Capture the cell that displays the provided text and extract its (x, y) central coordinate. 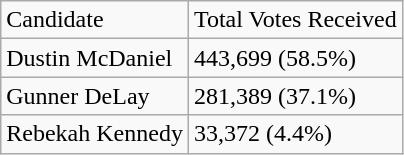
Total Votes Received (295, 20)
Rebekah Kennedy (95, 134)
Candidate (95, 20)
33,372 (4.4%) (295, 134)
Dustin McDaniel (95, 58)
443,699 (58.5%) (295, 58)
Gunner DeLay (95, 96)
281,389 (37.1%) (295, 96)
